Locate the cell with the specified text and output its (X, Y) center coordinate. 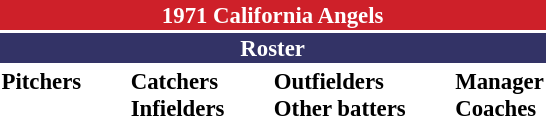
Roster (272, 48)
1971 California Angels (272, 15)
